Extract the (X, Y) coordinate from the center of the cell holding the provided text.  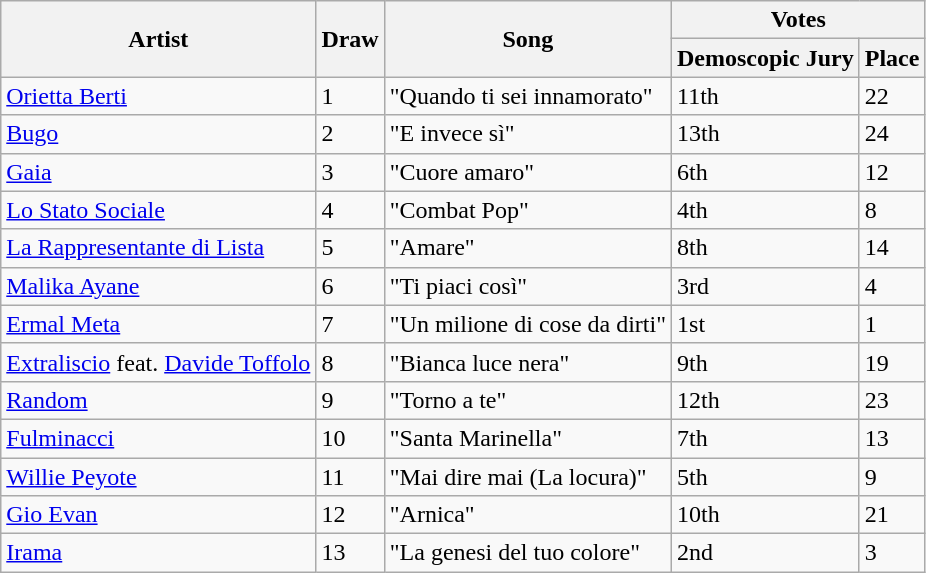
Demoscopic Jury (766, 58)
8th (766, 248)
Irama (158, 553)
Votes (798, 20)
7 (350, 324)
"Amare" (528, 248)
5 (350, 248)
Fulminacci (158, 438)
Ermal Meta (158, 324)
"Ti piaci così" (528, 286)
1st (766, 324)
Bugo (158, 134)
9th (766, 362)
21 (892, 515)
22 (892, 96)
2 (350, 134)
"Combat Pop" (528, 210)
Gaia (158, 172)
4th (766, 210)
"E invece sì" (528, 134)
Place (892, 58)
Extraliscio feat. Davide Toffolo (158, 362)
10th (766, 515)
Willie Peyote (158, 477)
11 (350, 477)
Random (158, 400)
Draw (350, 39)
Orietta Berti (158, 96)
19 (892, 362)
2nd (766, 553)
5th (766, 477)
"Torno a te" (528, 400)
6 (350, 286)
"Bianca luce nera" (528, 362)
10 (350, 438)
24 (892, 134)
Artist (158, 39)
Song (528, 39)
23 (892, 400)
"Santa Marinella" (528, 438)
14 (892, 248)
La Rappresentante di Lista (158, 248)
7th (766, 438)
"Mai dire mai (La locura)" (528, 477)
"Quando ti sei innamorato" (528, 96)
Malika Ayane (158, 286)
11th (766, 96)
"Arnica" (528, 515)
"Un milione di cose da dirti" (528, 324)
13th (766, 134)
6th (766, 172)
12th (766, 400)
Gio Evan (158, 515)
"Cuore amaro" (528, 172)
Lo Stato Sociale (158, 210)
"La genesi del tuo colore" (528, 553)
3rd (766, 286)
